Search for the cell housing the specified text and yield its [X, Y] center coordinate. 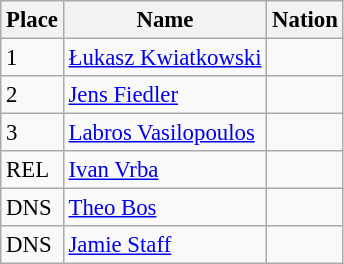
Theo Bos [165, 208]
1 [32, 58]
Labros Vasilopoulos [165, 133]
Łukasz Kwiatkowski [165, 58]
Ivan Vrba [165, 170]
2 [32, 95]
Jamie Staff [165, 245]
REL [32, 170]
Place [32, 20]
Jens Fiedler [165, 95]
3 [32, 133]
Name [165, 20]
Nation [305, 20]
